Search for the cell housing the specified text and yield its [X, Y] center coordinate. 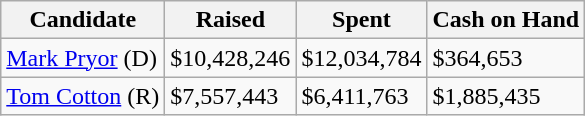
Tom Cotton (R) [83, 96]
$364,653 [506, 58]
Candidate [83, 20]
Mark Pryor (D) [83, 58]
$1,885,435 [506, 96]
$7,557,443 [230, 96]
Spent [362, 20]
$12,034,784 [362, 58]
Cash on Hand [506, 20]
$6,411,763 [362, 96]
Raised [230, 20]
$10,428,246 [230, 58]
